Provide the (x, y) coordinate of the cell's center where the given text is located.  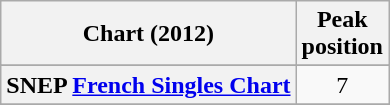
7 (342, 85)
Chart (2012) (148, 34)
SNEP French Singles Chart (148, 85)
Peakposition (342, 34)
